Output the [X, Y] coordinate of the center of the cell containing the given text.  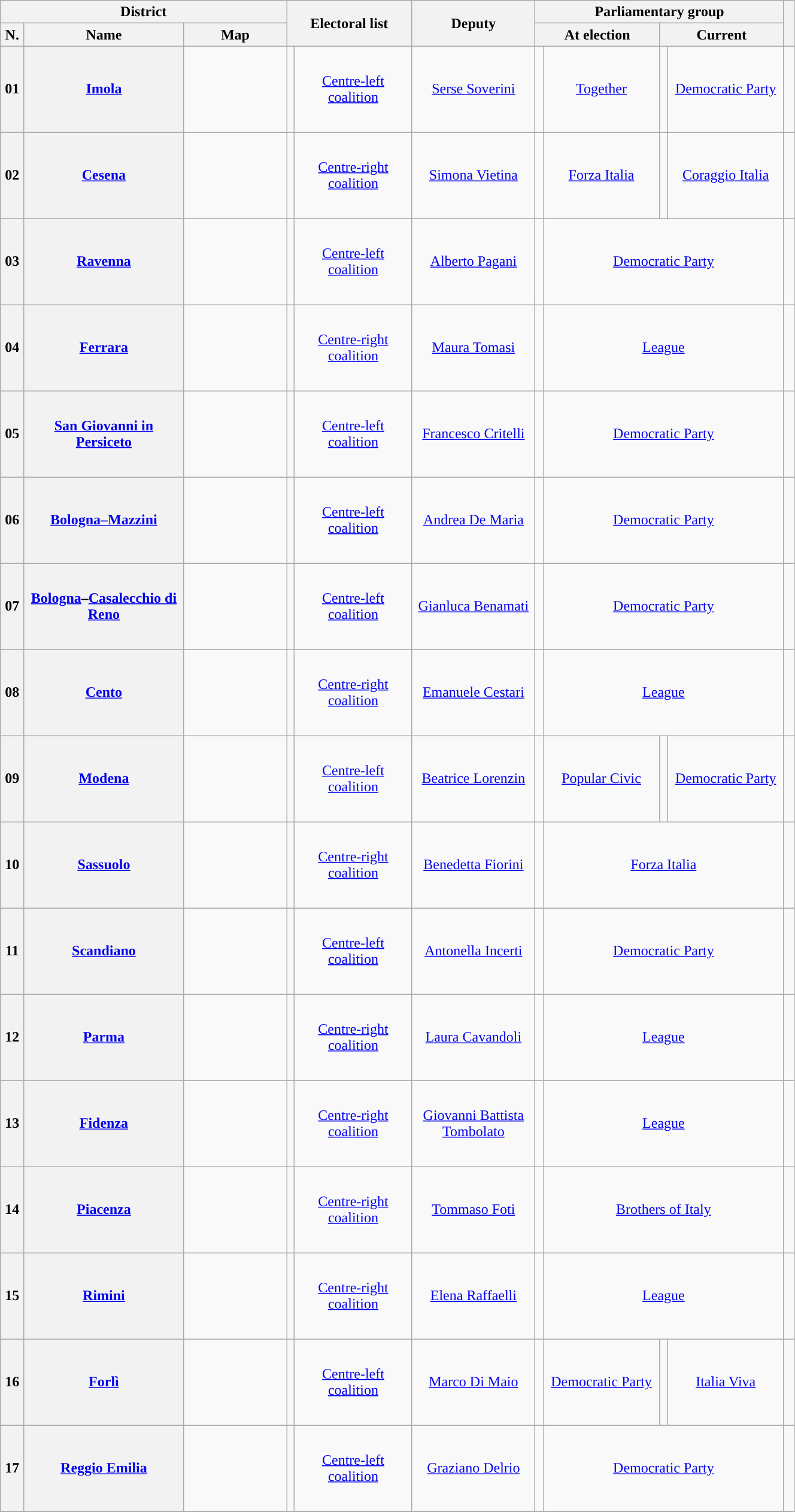
15 [12, 1296]
08 [12, 693]
Cento [104, 693]
Andrea De Maria [474, 520]
14 [12, 1210]
17 [12, 1468]
Bologna–Casalecchio di Reno [104, 606]
San Giovanni in Persiceto [104, 434]
Modena [104, 779]
Giovanni Battista Tombolato [474, 1124]
01 [12, 89]
N. [12, 35]
Ravenna [104, 262]
Name [104, 35]
Parma [104, 1037]
Parliamentary group [660, 12]
Francesco Critelli [474, 434]
Scandiano [104, 951]
Elena Raffaelli [474, 1296]
Emanuele Cestari [474, 693]
Beatrice Lorenzin [474, 779]
Laura Cavandoli [474, 1037]
Tommaso Foti [474, 1210]
District [144, 12]
16 [12, 1382]
Imola [104, 89]
Fidenza [104, 1124]
Deputy [474, 23]
06 [12, 520]
07 [12, 606]
Antonella Incerti [474, 951]
Benedetta Fiorini [474, 865]
Ferrara [104, 348]
Simona Vietina [474, 175]
Reggio Emilia [104, 1468]
Popular Civic [602, 779]
12 [12, 1037]
Sassuolo [104, 865]
Marco Di Maio [474, 1382]
03 [12, 262]
10 [12, 865]
Electoral list [350, 23]
Together [602, 89]
02 [12, 175]
13 [12, 1124]
Current [721, 35]
Italia Viva [726, 1382]
09 [12, 779]
11 [12, 951]
Serse Soverini [474, 89]
Forlì [104, 1382]
Rimini [104, 1296]
Gianluca Benamati [474, 606]
Maura Tomasi [474, 348]
04 [12, 348]
Graziano Delrio [474, 1468]
Alberto Pagani [474, 262]
05 [12, 434]
Coraggio Italia [726, 175]
Brothers of Italy [664, 1210]
At election [597, 35]
Cesena [104, 175]
Map [235, 35]
Piacenza [104, 1210]
Bologna–Mazzini [104, 520]
